Determine the [x, y] coordinate at the center of the cell enclosing the given text.  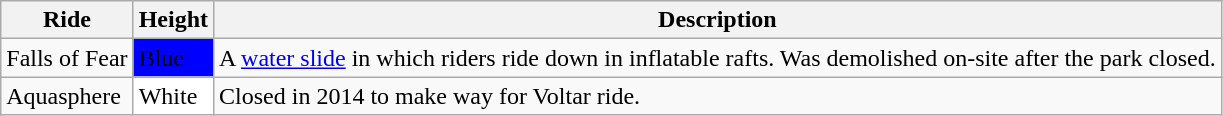
Falls of Fear [67, 58]
Description [718, 20]
White [173, 96]
Ride [67, 20]
A water slide in which riders ride down in inflatable rafts. Was demolished on-site after the park closed. [718, 58]
Closed in 2014 to make way for Voltar ride. [718, 96]
Blue [173, 58]
Height [173, 20]
Aquasphere [67, 96]
